Provide the [x, y] coordinate of the cell's center where the given text is located.  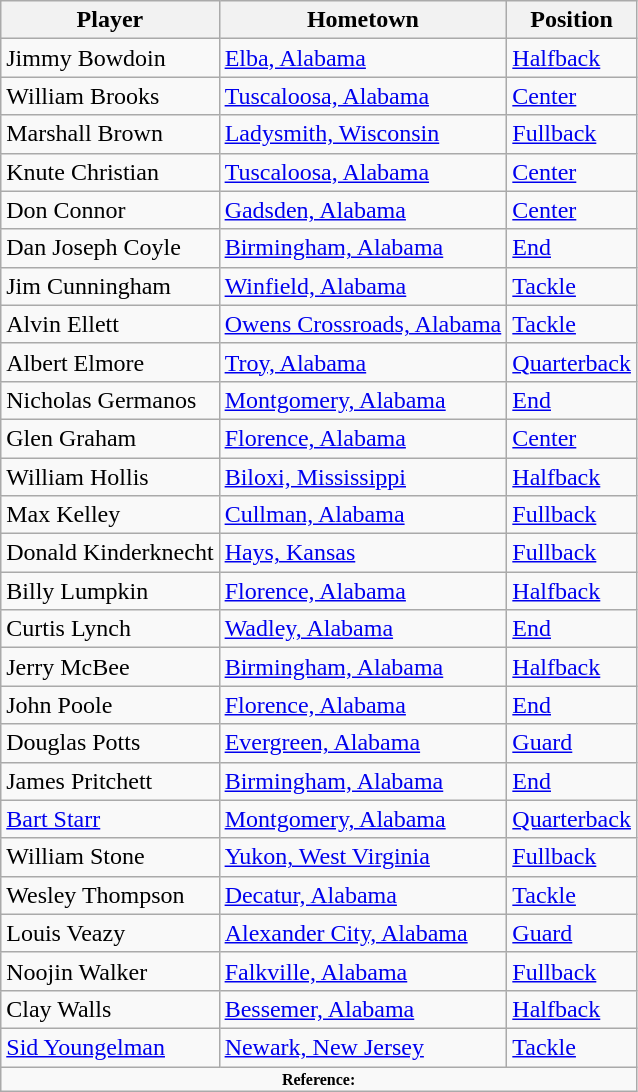
Cullman, Alabama [363, 515]
Albert Elmore [110, 362]
Newark, New Jersey [363, 1047]
Hometown [363, 20]
Wesley Thompson [110, 895]
Player [110, 20]
Hays, Kansas [363, 553]
William Stone [110, 857]
Alvin Ellett [110, 324]
Elba, Alabama [363, 58]
Reference: [319, 1078]
Bart Starr [110, 819]
Glen Graham [110, 438]
Ladysmith, Wisconsin [363, 134]
Louis Veazy [110, 933]
William Brooks [110, 96]
Clay Walls [110, 1009]
Jim Cunningham [110, 286]
Sid Youngelman [110, 1047]
Dan Joseph Coyle [110, 248]
Curtis Lynch [110, 629]
Alexander City, Alabama [363, 933]
Wadley, Alabama [363, 629]
John Poole [110, 705]
Max Kelley [110, 515]
Evergreen, Alabama [363, 743]
William Hollis [110, 477]
Winfield, Alabama [363, 286]
Owens Crossroads, Alabama [363, 324]
Nicholas Germanos [110, 400]
Billy Lumpkin [110, 591]
Yukon, West Virginia [363, 857]
Falkville, Alabama [363, 971]
Douglas Potts [110, 743]
Biloxi, Mississippi [363, 477]
Troy, Alabama [363, 362]
James Pritchett [110, 781]
Bessemer, Alabama [363, 1009]
Jimmy Bowdoin [110, 58]
Marshall Brown [110, 134]
Decatur, Alabama [363, 895]
Gadsden, Alabama [363, 210]
Noojin Walker [110, 971]
Don Connor [110, 210]
Donald Kinderknecht [110, 553]
Jerry McBee [110, 667]
Position [572, 20]
Knute Christian [110, 172]
